Return (X, Y) of the center of cell containing provided text 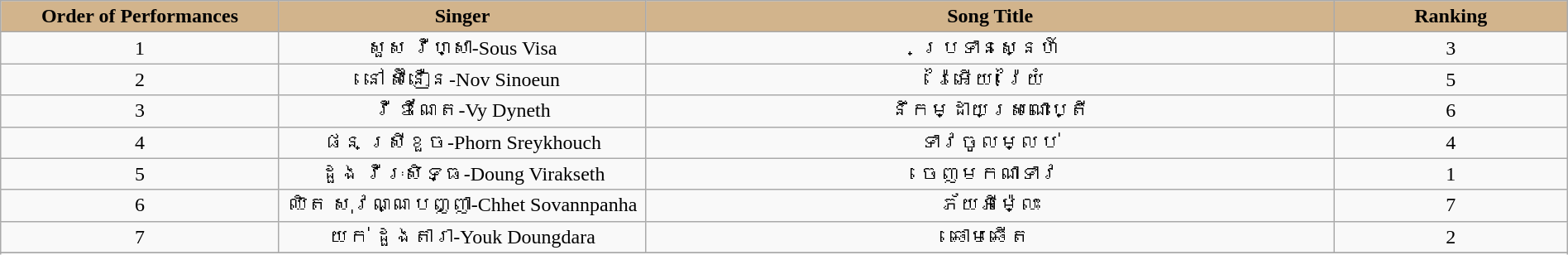
Singer (462, 17)
ឈិត សុវណ្ណបញ្ញា-Chhet Sovannpanha (462, 205)
ប្រទានស្នេហ៍ (990, 48)
ឆោមឆើត (990, 237)
Song Title (990, 17)
នឹកម្ដាយស្រណោះប្តី (990, 111)
Ranking (1451, 17)
សួស វីហ្សា-Sous Visa (462, 48)
ចេញមកណាទាវ (990, 174)
នៅ ស៊ីនឿន-Nov Sinoeun (462, 79)
ដួង វីរៈសិទ្ធ-Doung Virakseth (462, 174)
ទាវចូលម្លប់ (990, 142)
ភ័យអីម៉្លេះ (990, 205)
Order of Performances (140, 17)
វី ឌីណែត-Vy Dyneth (462, 111)
ផន ស្រីខួច-Phorn Sreykhouch (462, 142)
យក់ ដួងតារា-Youk Doungdara (462, 237)
រ៉ៃអើយ! រ៉ៃយំ (990, 79)
